Provide the [x, y] coordinate of the cell's center where the given text is located.  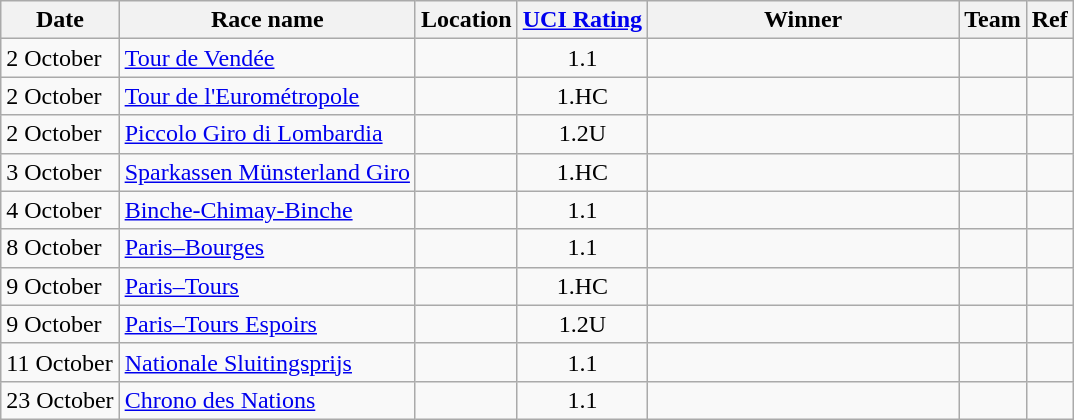
Paris–Bourges [267, 248]
8 October [60, 248]
Chrono des Nations [267, 400]
Team [993, 20]
3 October [60, 172]
UCI Rating [582, 20]
Binche-Chimay-Binche [267, 210]
Tour de Vendée [267, 58]
Ref [1050, 20]
Sparkassen Münsterland Giro [267, 172]
Piccolo Giro di Lombardia [267, 134]
Winner [804, 20]
Date [60, 20]
Tour de l'Eurométropole [267, 96]
Nationale Sluitingsprijs [267, 362]
23 October [60, 400]
Race name [267, 20]
Paris–Tours Espoirs [267, 324]
Paris–Tours [267, 286]
11 October [60, 362]
Location [466, 20]
4 October [60, 210]
